Determine the [x, y] coordinate at the center of the cell enclosing the given text.  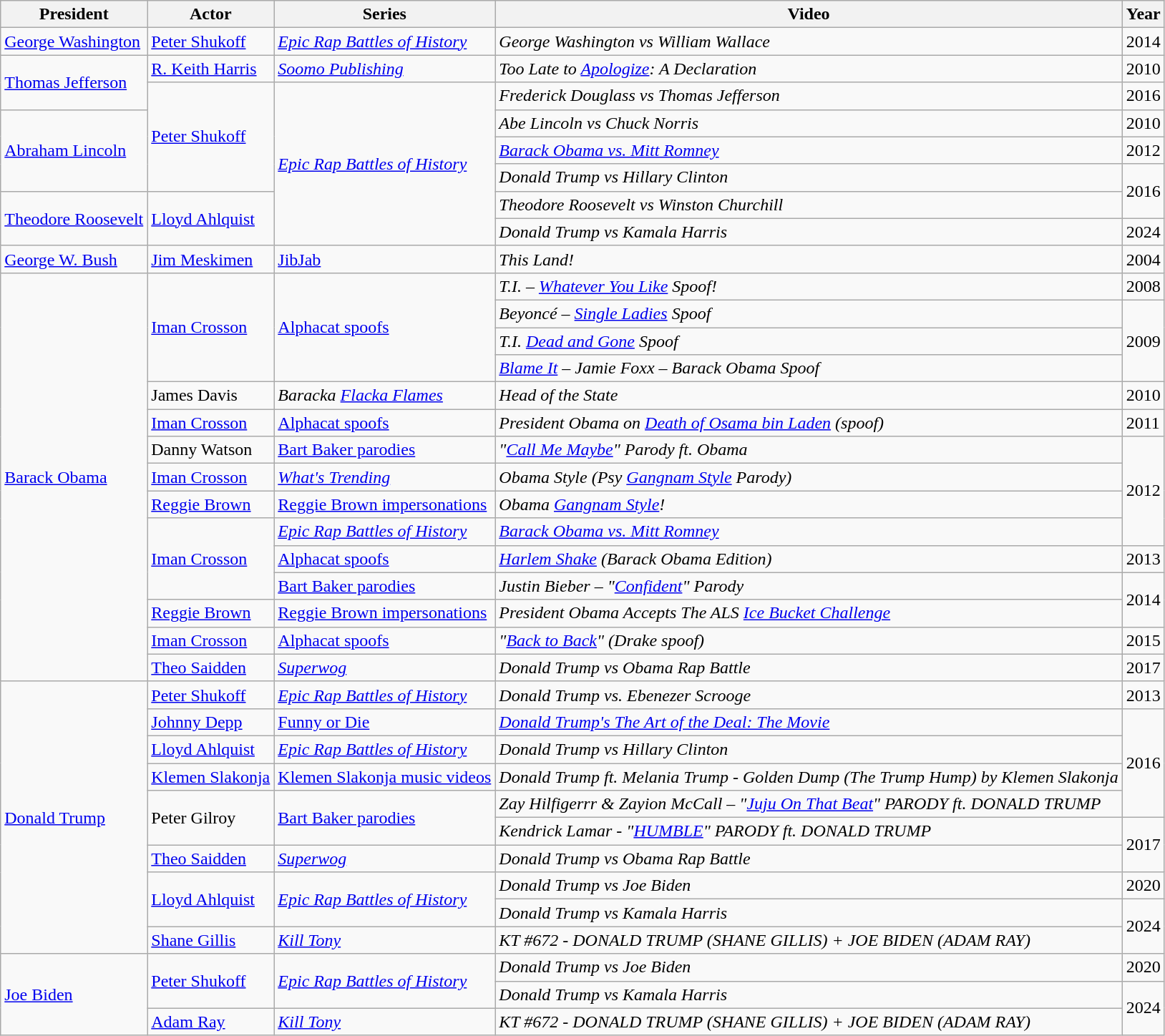
Soomo Publishing [385, 69]
Year [1144, 14]
Harlem Shake (Barack Obama Edition) [809, 559]
Johnny Depp [210, 722]
Barack Obama [74, 477]
George Washington [74, 41]
Too Late to Apologize: A Declaration [809, 69]
2011 [1144, 423]
R. Keith Harris [210, 69]
Donald Trump vs. Ebenezer Scrooge [809, 695]
Donald Trump [74, 817]
Justin Bieber – "Confident" Parody [809, 586]
Shane Gillis [210, 940]
Baracka Flacka Flames [385, 396]
Head of the State [809, 396]
Danny Watson [210, 450]
Adam Ray [210, 1022]
Kendrick Lamar - "HUMBLE" PARODY ft. DONALD TRUMP [809, 831]
Donald Trump's The Art of the Deal: The Movie [809, 722]
What's Trending [385, 477]
Frederick Douglass vs Thomas Jefferson [809, 96]
T.I. Dead and Gone Spoof [809, 341]
"Back to Back" (Drake spoof) [809, 640]
2008 [1144, 286]
Thomas Jefferson [74, 82]
Theodore Roosevelt vs Winston Churchill [809, 205]
Abe Lincoln vs Chuck Norris [809, 123]
2015 [1144, 640]
2009 [1144, 341]
Donald Trump ft. Melania Trump - Golden Dump (The Trump Hump) by Klemen Slakonja [809, 776]
Video [809, 14]
2004 [1144, 259]
Series [385, 14]
JibJab [385, 259]
Actor [210, 14]
Theodore Roosevelt [74, 218]
Zay Hilfigerrr & Zayion McCall – "Juju On That Beat" PARODY ft. DONALD TRUMP [809, 804]
George Washington vs William Wallace [809, 41]
Beyoncé – Single Ladies Spoof [809, 313]
President Obama on Death of Osama bin Laden (spoof) [809, 423]
T.I. – Whatever You Like Spoof! [809, 286]
Jim Meskimen [210, 259]
President [74, 14]
Peter Gilroy [210, 818]
Joe Biden [74, 995]
Funny or Die [385, 722]
James Davis [210, 396]
"Call Me Maybe" Parody ft. Obama [809, 450]
Klemen Slakonja music videos [385, 776]
Klemen Slakonja [210, 776]
Obama Style (Psy Gangnam Style Parody) [809, 477]
Obama Gangnam Style! [809, 504]
Blame It – Jamie Foxx – Barack Obama Spoof [809, 368]
President Obama Accepts The ALS Ice Bucket Challenge [809, 613]
Abraham Lincoln [74, 150]
George W. Bush [74, 259]
This Land! [809, 259]
